From the cell containing the given text, extract its center point as [x, y] coordinate. 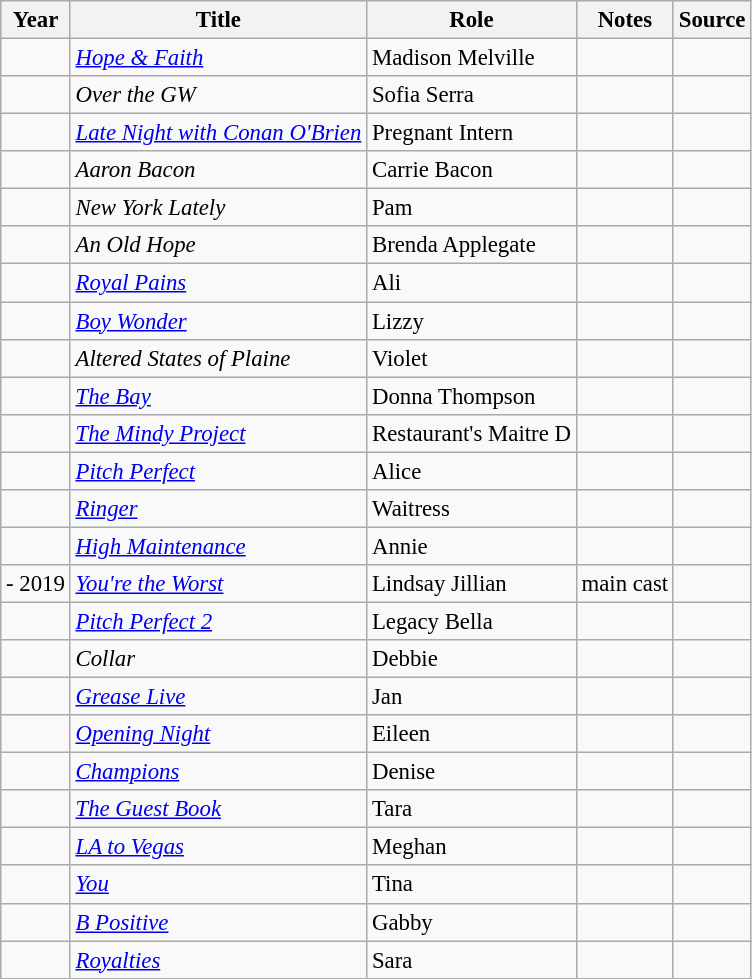
Hope & Faith [218, 58]
- 2019 [36, 584]
Notes [624, 20]
The Bay [218, 396]
Over the GW [218, 95]
Debbie [472, 659]
Waitress [472, 509]
Lindsay Jillian [472, 584]
Opening Night [218, 734]
Collar [218, 659]
Sara [472, 960]
Boy Wonder [218, 321]
Donna Thompson [472, 396]
Alice [472, 471]
Pitch Perfect 2 [218, 621]
Madison Melville [472, 58]
The Guest Book [218, 809]
High Maintenance [218, 546]
New York Lately [218, 208]
Late Night with Conan O'Brien [218, 133]
Jan [472, 697]
Champions [218, 772]
Restaurant's Maitre D [472, 433]
Year [36, 20]
Pitch Perfect [218, 471]
Grease Live [218, 697]
Source [712, 20]
Role [472, 20]
Tina [472, 885]
The Mindy Project [218, 433]
Pregnant Intern [472, 133]
Ali [472, 283]
Sofia Serra [472, 95]
You [218, 885]
Ringer [218, 509]
Pam [472, 208]
Legacy Bella [472, 621]
An Old Hope [218, 245]
Denise [472, 772]
Lizzy [472, 321]
Altered States of Plaine [218, 358]
B Positive [218, 922]
Eileen [472, 734]
Tara [472, 809]
You're the Worst [218, 584]
main cast [624, 584]
LA to Vegas [218, 847]
Brenda Applegate [472, 245]
Annie [472, 546]
Meghan [472, 847]
Violet [472, 358]
Aaron Bacon [218, 170]
Carrie Bacon [472, 170]
Royalties [218, 960]
Title [218, 20]
Gabby [472, 922]
Royal Pains [218, 283]
